Return the [X, Y] coordinate for the center point of the cell that contains the specified text.  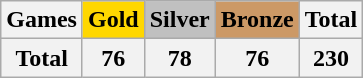
230 [331, 58]
Bronze [257, 20]
Gold [113, 20]
Silver [180, 20]
Games [42, 20]
78 [180, 58]
